Identify which cell holds the provided text, then report its [X, Y] central coordinate. 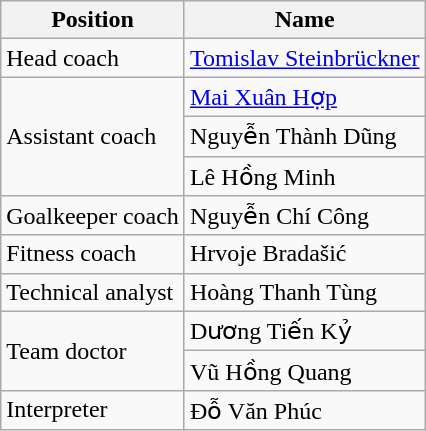
Dương Tiến Kỷ [304, 331]
Nguyễn Chí Công [304, 216]
Team doctor [93, 350]
Interpreter [93, 410]
Technical analyst [93, 292]
Head coach [93, 58]
Đỗ Văn Phúc [304, 410]
Fitness coach [93, 254]
Goalkeeper coach [93, 216]
Position [93, 20]
Hoàng Thanh Tùng [304, 292]
Mai Xuân Hợp [304, 97]
Lê Hồng Minh [304, 176]
Nguyễn Thành Dũng [304, 136]
Name [304, 20]
Hrvoje Bradašić [304, 254]
Vũ Hồng Quang [304, 371]
Assistant coach [93, 136]
Tomislav Steinbrückner [304, 58]
